Find where the given text appears and provide that cell's center as (x, y) coordinate. 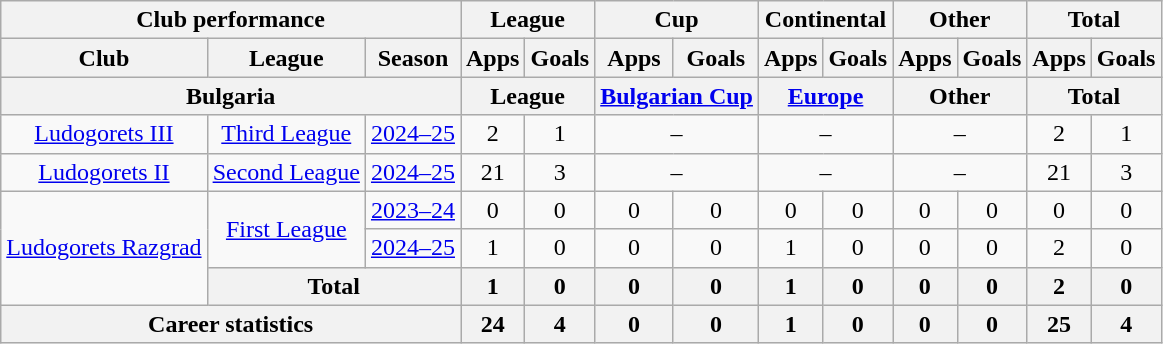
Ludogorets II (104, 172)
Career statistics (231, 324)
Bulgarian Cup (677, 96)
2023–24 (412, 210)
Club performance (231, 20)
Season (412, 58)
Bulgaria (231, 96)
First League (286, 229)
25 (1059, 324)
Continental (825, 20)
Cup (677, 20)
Second League (286, 172)
Europe (825, 96)
Club (104, 58)
Ludogorets Razgrad (104, 248)
Third League (286, 134)
24 (492, 324)
Ludogorets III (104, 134)
